Determine the [x, y] coordinate at the center of the cell enclosing the given text.  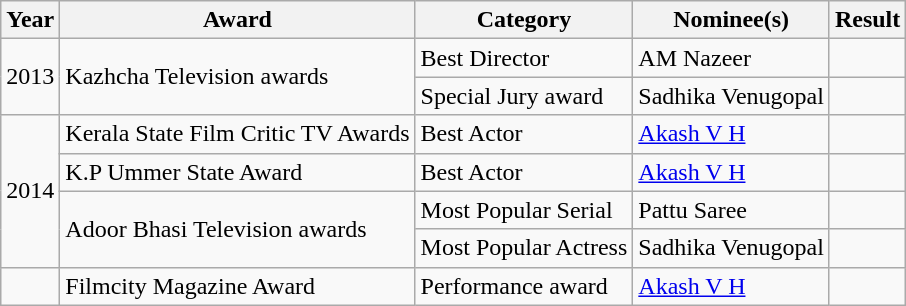
Special Jury award [524, 96]
Kazhcha Television awards [238, 77]
Most Popular Serial [524, 210]
2013 [30, 77]
2014 [30, 191]
Adoor Bhasi Television awards [238, 229]
Performance award [524, 286]
Nominee(s) [732, 20]
Most Popular Actress [524, 248]
Award [238, 20]
K.P Ummer State Award [238, 172]
Best Director [524, 58]
Pattu Saree [732, 210]
Kerala State Film Critic TV Awards [238, 134]
Filmcity Magazine Award [238, 286]
Year [30, 20]
AM Nazeer [732, 58]
Result [867, 20]
Category [524, 20]
